From the cell containing the given text, extract its center point as (X, Y) coordinate. 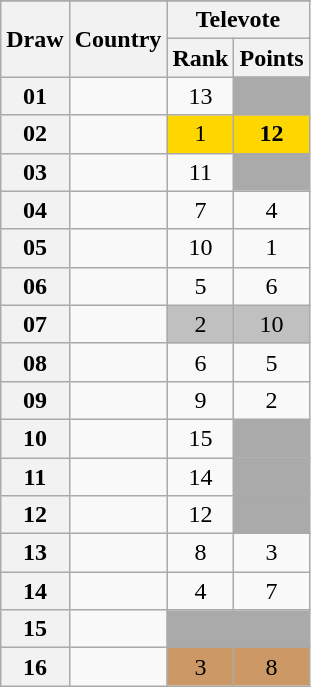
06 (35, 286)
04 (35, 210)
02 (35, 134)
Points (272, 58)
07 (35, 324)
Draw (35, 39)
Rank (200, 58)
Country (118, 39)
16 (35, 667)
9 (200, 400)
09 (35, 400)
03 (35, 172)
05 (35, 248)
08 (35, 362)
01 (35, 96)
Televote (238, 20)
